From the cell containing the given text, extract its center point as (x, y) coordinate. 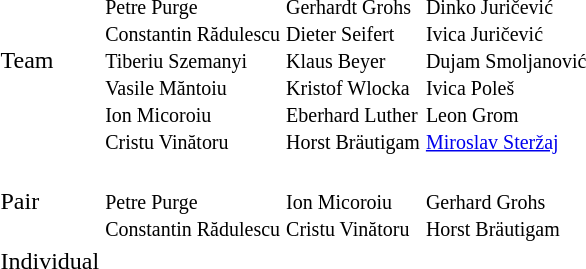
Petre PurgeConstantin Rădulescu (193, 201)
Ion MicoroiuCristu Vinătoru (354, 201)
